Determine the [X, Y] coordinate at the center of the cell enclosing the given text.  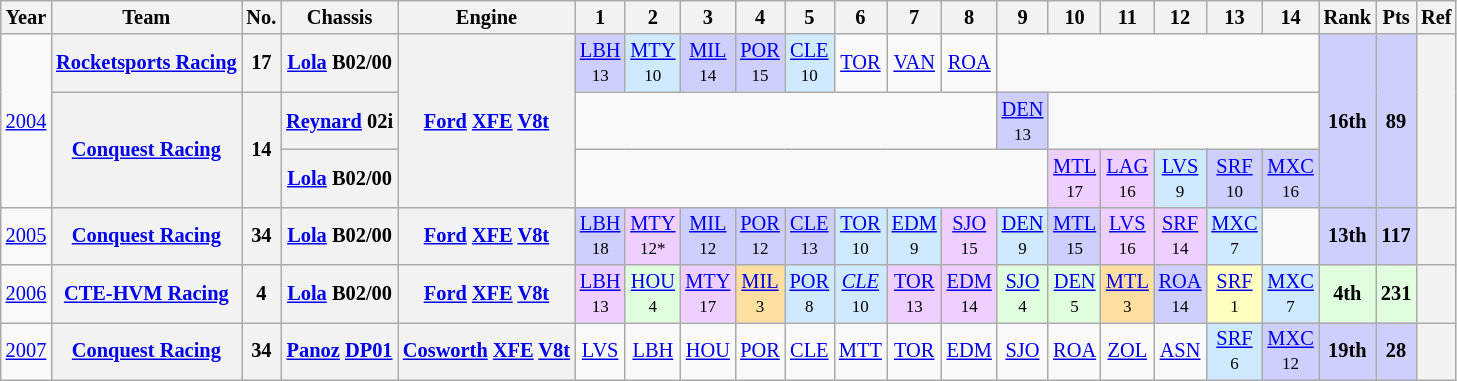
ROA14 [1180, 294]
Rank [1348, 17]
LAG16 [1128, 178]
2006 [26, 294]
2007 [26, 351]
MIL3 [760, 294]
7 [914, 17]
19th [1348, 351]
10 [1074, 17]
DEN5 [1074, 294]
SJO4 [1023, 294]
2005 [26, 236]
CLE13 [810, 236]
Year [26, 17]
2 [652, 17]
LVS [600, 351]
LVS9 [1180, 178]
LBH18 [600, 236]
EDM [970, 351]
MTL3 [1128, 294]
MTY17 [708, 294]
LVS16 [1128, 236]
SRF1 [1234, 294]
13th [1348, 236]
11 [1128, 17]
MIL12 [708, 236]
CTE-HVM Racing [146, 294]
TOR13 [914, 294]
89 [1396, 120]
POR8 [810, 294]
Ref [1436, 17]
9 [1023, 17]
ZOL [1128, 351]
231 [1396, 294]
HOU [708, 351]
SRF14 [1180, 236]
EDM14 [970, 294]
117 [1396, 236]
Chassis [340, 17]
8 [970, 17]
17 [262, 63]
4th [1348, 294]
3 [708, 17]
SRF6 [1234, 351]
No. [262, 17]
SJO15 [970, 236]
MIL14 [708, 63]
HOU4 [652, 294]
6 [860, 17]
LBH [652, 351]
TOR10 [860, 236]
POR12 [760, 236]
VAN [914, 63]
12 [1180, 17]
Engine [486, 17]
2004 [26, 120]
1 [600, 17]
16th [1348, 120]
Team [146, 17]
5 [810, 17]
MXC16 [1291, 178]
Rocketsports Racing [146, 63]
SJO [1023, 351]
SRF10 [1234, 178]
POR [760, 351]
Panoz DP01 [340, 351]
MTY10 [652, 63]
DEN9 [1023, 236]
13 [1234, 17]
28 [1396, 351]
Pts [1396, 17]
ASN [1180, 351]
CLE [810, 351]
MTT [860, 351]
MTL17 [1074, 178]
EDM9 [914, 236]
MTY12* [652, 236]
MXC12 [1291, 351]
DEN13 [1023, 121]
MTL15 [1074, 236]
Cosworth XFE V8t [486, 351]
POR15 [760, 63]
Reynard 02i [340, 121]
